Detect which cell encompasses the target text, then output its [X, Y] center coordinate. 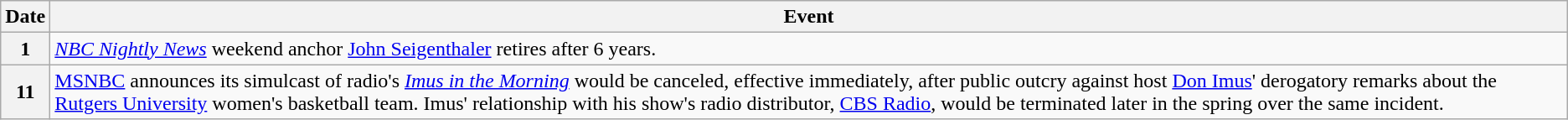
Event [809, 17]
11 [25, 92]
1 [25, 49]
NBC Nightly News weekend anchor John Seigenthaler retires after 6 years. [809, 49]
Date [25, 17]
